Locate the cell with the specified text and output its [X, Y] center coordinate. 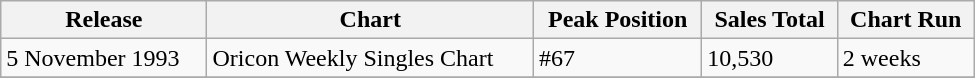
2 weeks [906, 58]
5 November 1993 [104, 58]
#67 [618, 58]
Oricon Weekly Singles Chart [370, 58]
Chart Run [906, 20]
Release [104, 20]
10,530 [770, 58]
Chart [370, 20]
Peak Position [618, 20]
Sales Total [770, 20]
